For the text-containing cell, return its midpoint in (X, Y) coordinate format. 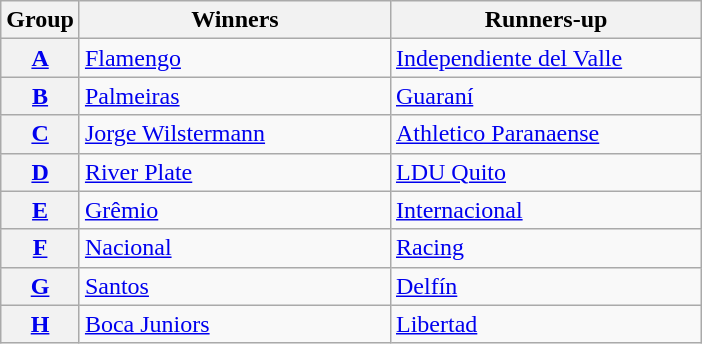
G (40, 286)
Group (40, 20)
Independiente del Valle (546, 58)
LDU Quito (546, 172)
F (40, 248)
Racing (546, 248)
C (40, 134)
D (40, 172)
H (40, 324)
Guaraní (546, 96)
Athletico Paranaense (546, 134)
River Plate (234, 172)
Runners-up (546, 20)
Winners (234, 20)
Nacional (234, 248)
A (40, 58)
Jorge Wilstermann (234, 134)
E (40, 210)
Palmeiras (234, 96)
Flamengo (234, 58)
Delfín (546, 286)
Boca Juniors (234, 324)
Grêmio (234, 210)
B (40, 96)
Libertad (546, 324)
Santos (234, 286)
Internacional (546, 210)
